From the cell containing the given text, extract its center point as (X, Y) coordinate. 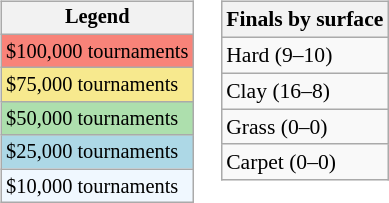
$100,000 tournaments (97, 51)
$10,000 tournaments (97, 186)
Clay (16–8) (304, 91)
Grass (0–0) (304, 127)
$50,000 tournaments (97, 119)
Hard (9–10) (304, 55)
Carpet (0–0) (304, 162)
Finals by surface (304, 20)
$75,000 tournaments (97, 85)
Legend (97, 18)
$25,000 tournaments (97, 152)
